Return the (X, Y) coordinate for the center point of the cell that contains the specified text.  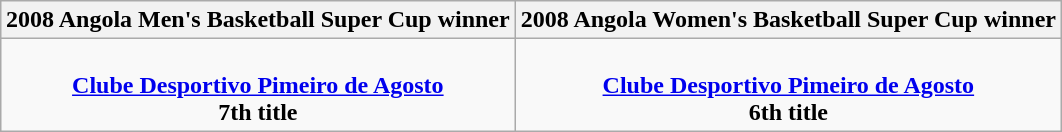
2008 Angola Men's Basketball Super Cup winner (258, 20)
2008 Angola Women's Basketball Super Cup winner (788, 20)
Clube Desportivo Pimeiro de Agosto7th title (258, 85)
Clube Desportivo Pimeiro de Agosto6th title (788, 85)
